Detect which cell encompasses the target text, then output its (x, y) center coordinate. 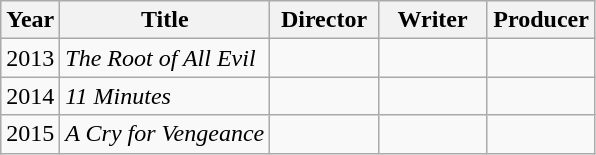
The Root of All Evil (165, 58)
Director (324, 20)
Producer (542, 20)
2013 (30, 58)
Title (165, 20)
2014 (30, 96)
A Cry for Vengeance (165, 134)
Year (30, 20)
11 Minutes (165, 96)
2015 (30, 134)
Writer (432, 20)
